Pinpoint the cell where the given text exists, returning its (x, y) midpoint coordinate. 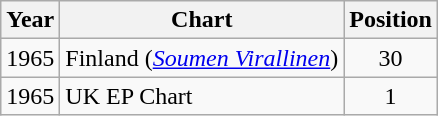
Finland (Soumen Virallinen) (202, 58)
1 (391, 96)
Position (391, 20)
Chart (202, 20)
Year (30, 20)
30 (391, 58)
UK EP Chart (202, 96)
